Provide the (x, y) coordinate of the cell's center where the given text is located.  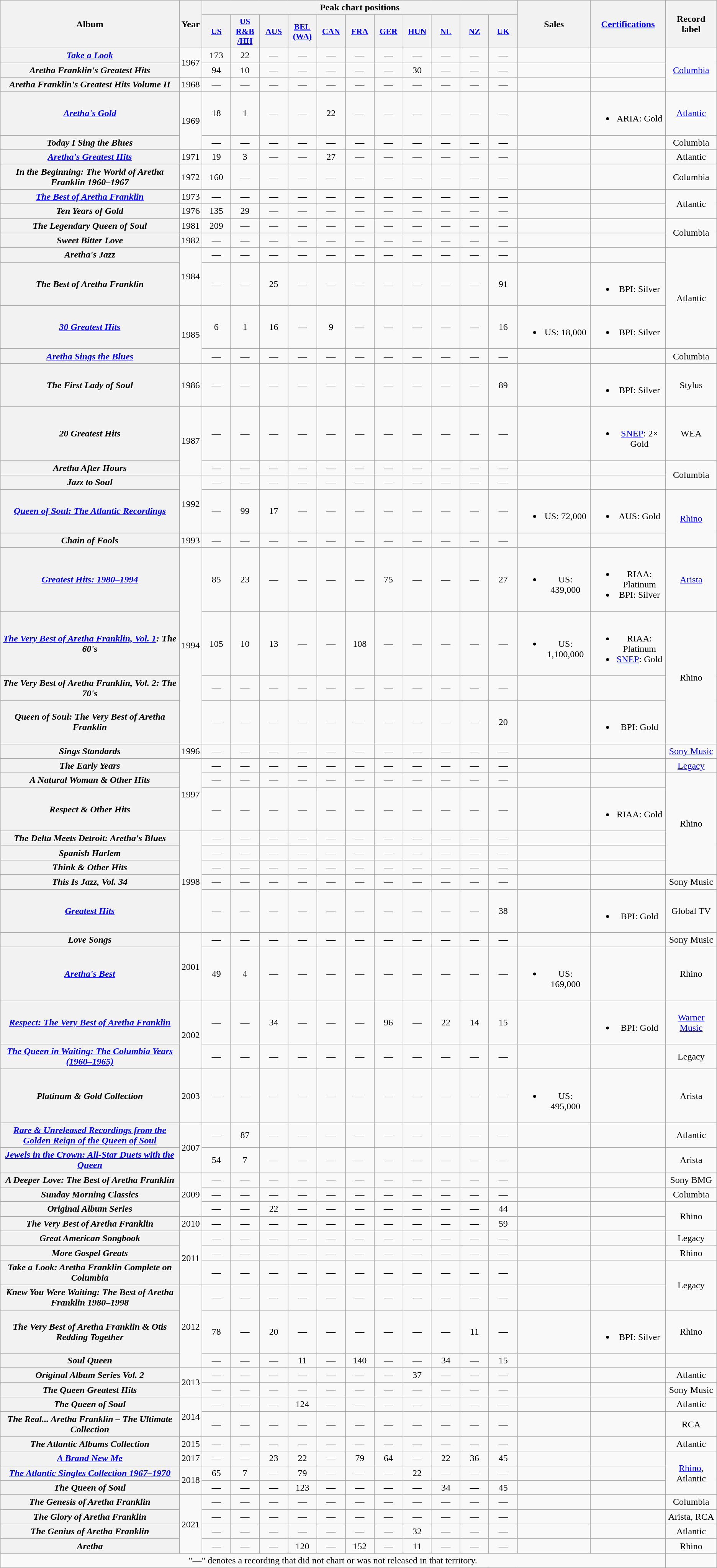
Soul Queen (90, 1361)
Respect & Other Hits (90, 809)
Sony BMG (691, 1180)
The Genesis of Aretha Franklin (90, 1502)
CAN (331, 31)
135 (216, 211)
Jewels in the Crown: All-Star Duets with the Queen (90, 1160)
The Genius of Aretha Franklin (90, 1531)
96 (388, 1022)
2012 (191, 1326)
"—" denotes a recording that did not chart or was not released in that territory. (333, 1560)
This Is Jazz, Vol. 34 (90, 882)
Aretha's Gold (90, 113)
Aretha Sings the Blues (90, 356)
Greatest Hits (90, 910)
Record label (691, 25)
Platinum & Gold Collection (90, 1096)
65 (216, 1473)
2001 (191, 967)
78 (216, 1331)
1976 (191, 211)
2021 (191, 1524)
1967 (191, 62)
1993 (191, 540)
The Delta Meets Detroit: Aretha's Blues (90, 838)
2011 (191, 1258)
160 (216, 177)
2017 (191, 1458)
AUS (273, 31)
FRA (360, 31)
59 (503, 1224)
85 (216, 579)
1997 (191, 795)
Original Album Series Vol. 2 (90, 1375)
US: 18,000 (554, 327)
AUS: Gold (628, 511)
The Real... Aretha Franklin – The Ultimate Collection (90, 1424)
1984 (191, 277)
US (216, 31)
More Gospel Greats (90, 1253)
The Very Best of Aretha Franklin (90, 1224)
173 (216, 55)
1981 (191, 226)
2002 (191, 1035)
Spanish Harlem (90, 853)
105 (216, 644)
Sweet Bitter Love (90, 240)
Aretha's Best (90, 974)
4 (245, 974)
Rare & Unreleased Recordings from the Golden Reign of the Queen of Soul (90, 1135)
2007 (191, 1148)
1982 (191, 240)
44 (503, 1209)
1987 (191, 441)
The Very Best of Aretha Franklin & Otis Redding Together (90, 1331)
Peak chart positions (360, 8)
Great American Songbook (90, 1238)
Jazz to Soul (90, 482)
Aretha After Hours (90, 468)
Year (191, 25)
Greatest Hits: 1980–1994 (90, 579)
US: 495,000 (554, 1096)
GER (388, 31)
13 (273, 644)
The Very Best of Aretha Franklin, Vol. 2: The 70's (90, 688)
1968 (191, 85)
87 (245, 1135)
SNEP: 2× Gold (628, 433)
Certifications (628, 25)
US: 1,100,000 (554, 644)
140 (360, 1361)
1986 (191, 385)
Knew You Were Waiting: The Best of Aretha Franklin 1980–1998 (90, 1297)
2014 (191, 1417)
17 (273, 511)
1969 (191, 121)
The Legendary Queen of Soul (90, 226)
Think & Other Hits (90, 867)
89 (503, 385)
The Glory of Aretha Franklin (90, 1517)
ARIA: Gold (628, 113)
RCA (691, 1424)
Ten Years of Gold (90, 211)
1996 (191, 751)
HUN (417, 31)
2018 (191, 1480)
2003 (191, 1096)
Warner Music (691, 1022)
29 (245, 211)
The Queen Greatest Hits (90, 1390)
The Atlantic Albums Collection (90, 1444)
Today I Sing the Blues (90, 143)
The First Lady of Soul (90, 385)
2015 (191, 1444)
2013 (191, 1383)
Queen of Soul: The Atlantic Recordings (90, 511)
123 (303, 1488)
25 (273, 284)
9 (331, 327)
108 (360, 644)
The Queen in Waiting: The Columbia Years (1960–1965) (90, 1057)
BEL(WA) (303, 31)
Chain of Fools (90, 540)
Aretha (90, 1546)
3 (245, 157)
32 (417, 1531)
WEA (691, 433)
19 (216, 157)
1972 (191, 177)
1973 (191, 197)
1985 (191, 334)
Take a Look: Aretha Franklin Complete on Columbia (90, 1272)
Sales (554, 25)
RIAA: PlatinumBPI: Silver (628, 579)
1992 (191, 504)
152 (360, 1546)
NZ (474, 31)
Aretha Franklin's Greatest Hits (90, 70)
Respect: The Very Best of Aretha Franklin (90, 1022)
The Atlantic Singles Collection 1967–1970 (90, 1473)
Take a Look (90, 55)
In the Beginning: The World of Aretha Franklin 1960–1967 (90, 177)
Aretha's Jazz (90, 255)
Rhino, Atlantic (691, 1473)
The Early Years (90, 766)
30 Greatest Hits (90, 327)
Aretha Franklin's Greatest Hits Volume II (90, 85)
38 (503, 910)
20 Greatest Hits (90, 433)
A Deeper Love: The Best of Aretha Franklin (90, 1180)
75 (388, 579)
49 (216, 974)
99 (245, 511)
94 (216, 70)
18 (216, 113)
Stylus (691, 385)
2009 (191, 1194)
Queen of Soul: The Very Best of Aretha Franklin (90, 722)
54 (216, 1160)
209 (216, 226)
RIAA: PlatinumSNEP: Gold (628, 644)
The Very Best of Aretha Franklin, Vol. 1: The 60's (90, 644)
91 (503, 284)
36 (474, 1458)
120 (303, 1546)
USR&B/HH (245, 31)
30 (417, 70)
1994 (191, 646)
Arista, RCA (691, 1517)
1971 (191, 157)
Album (90, 25)
US: 72,000 (554, 511)
RIAA: Gold (628, 809)
Love Songs (90, 940)
Aretha's Greatest Hits (90, 157)
UK (503, 31)
6 (216, 327)
2010 (191, 1224)
64 (388, 1458)
US: 439,000 (554, 579)
A Natural Woman & Other Hits (90, 780)
Sunday Morning Classics (90, 1194)
Global TV (691, 910)
1998 (191, 881)
Sings Standards (90, 751)
37 (417, 1375)
Original Album Series (90, 1209)
124 (303, 1404)
A Brand New Me (90, 1458)
NL (446, 31)
US: 169,000 (554, 974)
14 (474, 1022)
